Detect which cell encompasses the target text, then output its [X, Y] center coordinate. 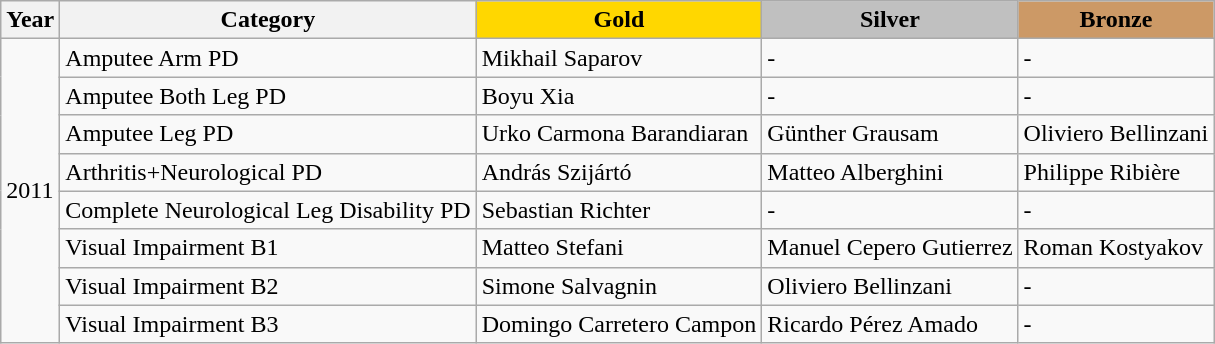
Manuel Cepero Gutierrez [890, 248]
Urko Carmona Barandiaran [619, 134]
Sebastian Richter [619, 210]
Matteo Stefani [619, 248]
Roman Kostyakov [1116, 248]
Boyu Xia [619, 96]
Matteo Alberghini [890, 172]
Mikhail Saparov [619, 58]
Visual Impairment B2 [268, 286]
Philippe Ribière [1116, 172]
Arthritis+Neurological PD [268, 172]
Domingo Carretero Campon [619, 324]
Bronze [1116, 20]
Amputee Leg PD [268, 134]
Complete Neurological Leg Disability PD [268, 210]
Gold [619, 20]
Visual Impairment B1 [268, 248]
Amputee Arm PD [268, 58]
Visual Impairment B3 [268, 324]
Ricardo Pérez Amado [890, 324]
Günther Grausam [890, 134]
Silver [890, 20]
Year [30, 20]
Amputee Both Leg PD [268, 96]
András Szijártó [619, 172]
2011 [30, 191]
Simone Salvagnin [619, 286]
Category [268, 20]
